From the cell containing the given text, extract its center point as (X, Y) coordinate. 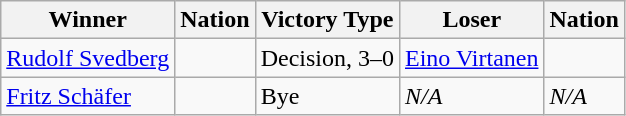
Winner (88, 20)
Eino Virtanen (471, 58)
Rudolf Svedberg (88, 58)
Victory Type (327, 20)
Bye (327, 96)
Fritz Schäfer (88, 96)
Decision, 3–0 (327, 58)
Loser (471, 20)
